Determine the (X, Y) coordinate at the center of the cell enclosing the given text.  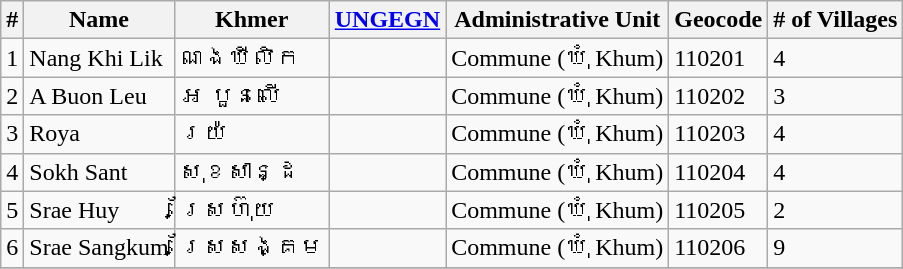
1 (12, 58)
រយ៉ (252, 134)
សុខសាន្ដ (252, 172)
អ បួនលើ (252, 96)
110205 (718, 210)
Administrative Unit (558, 20)
Srae Huy (99, 210)
ស្រែហ៊ុយ (252, 210)
ស្រែសង្គម (252, 248)
# of Villages (836, 20)
ណងឃីលិក (252, 58)
Sokh Sant (99, 172)
UNGEGN (387, 20)
Nang Khi Lik (99, 58)
Khmer (252, 20)
A Buon Leu (99, 96)
Geocode (718, 20)
110206 (718, 248)
110202 (718, 96)
6 (12, 248)
110201 (718, 58)
Srae Sangkum (99, 248)
Roya (99, 134)
# (12, 20)
110204 (718, 172)
110203 (718, 134)
9 (836, 248)
5 (12, 210)
Name (99, 20)
